For the text-containing cell, return its midpoint in [X, Y] coordinate format. 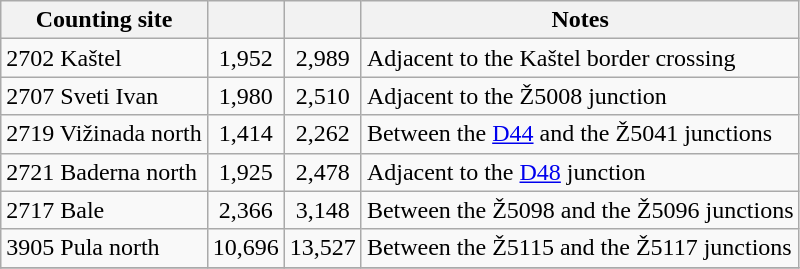
1,952 [246, 58]
1,414 [246, 134]
13,527 [322, 248]
3,148 [322, 210]
1,980 [246, 96]
10,696 [246, 248]
2,478 [322, 172]
2,510 [322, 96]
Counting site [104, 20]
2,989 [322, 58]
Between the Ž5098 and the Ž5096 junctions [580, 210]
Adjacent to the D48 junction [580, 172]
Adjacent to the Kaštel border crossing [580, 58]
2702 Kaštel [104, 58]
2707 Sveti Ivan [104, 96]
Between the Ž5115 and the Ž5117 junctions [580, 248]
Adjacent to the Ž5008 junction [580, 96]
2717 Bale [104, 210]
Notes [580, 20]
2721 Baderna north [104, 172]
2,366 [246, 210]
Between the D44 and the Ž5041 junctions [580, 134]
2,262 [322, 134]
1,925 [246, 172]
2719 Vižinada north [104, 134]
3905 Pula north [104, 248]
